Provide the (X, Y) coordinate of the cell's center where the given text is located.  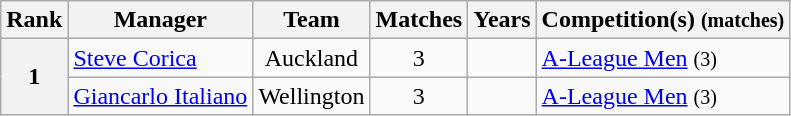
Team (312, 20)
Auckland (312, 58)
1 (34, 77)
Giancarlo Italiano (160, 96)
Matches (419, 20)
Years (502, 20)
Competition(s) (matches) (663, 20)
Steve Corica (160, 58)
Manager (160, 20)
Rank (34, 20)
Wellington (312, 96)
